From the cell containing the given text, extract its center point as [x, y] coordinate. 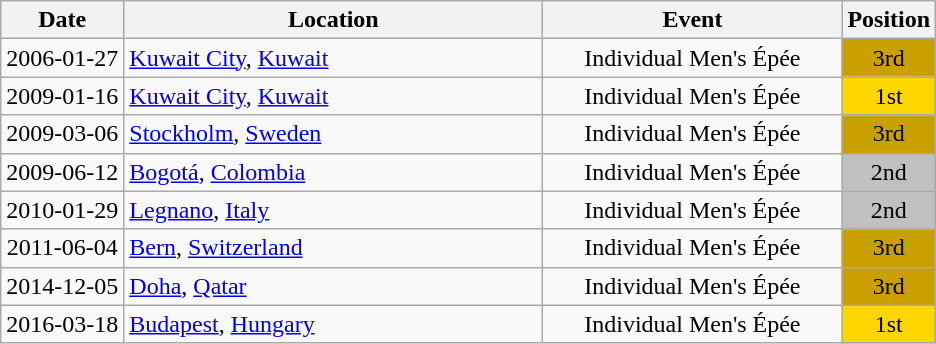
2014-12-05 [62, 286]
2016-03-18 [62, 324]
Position [889, 20]
2009-06-12 [62, 172]
Budapest, Hungary [334, 324]
2011-06-04 [62, 248]
Event [692, 20]
Location [334, 20]
Bogotá, Colombia [334, 172]
2010-01-29 [62, 210]
2009-01-16 [62, 96]
Bern, Switzerland [334, 248]
Date [62, 20]
Legnano, Italy [334, 210]
2009-03-06 [62, 134]
2006-01-27 [62, 58]
Stockholm, Sweden [334, 134]
Doha, Qatar [334, 286]
